Provide the [x, y] coordinate of the cell's center where the given text is located.  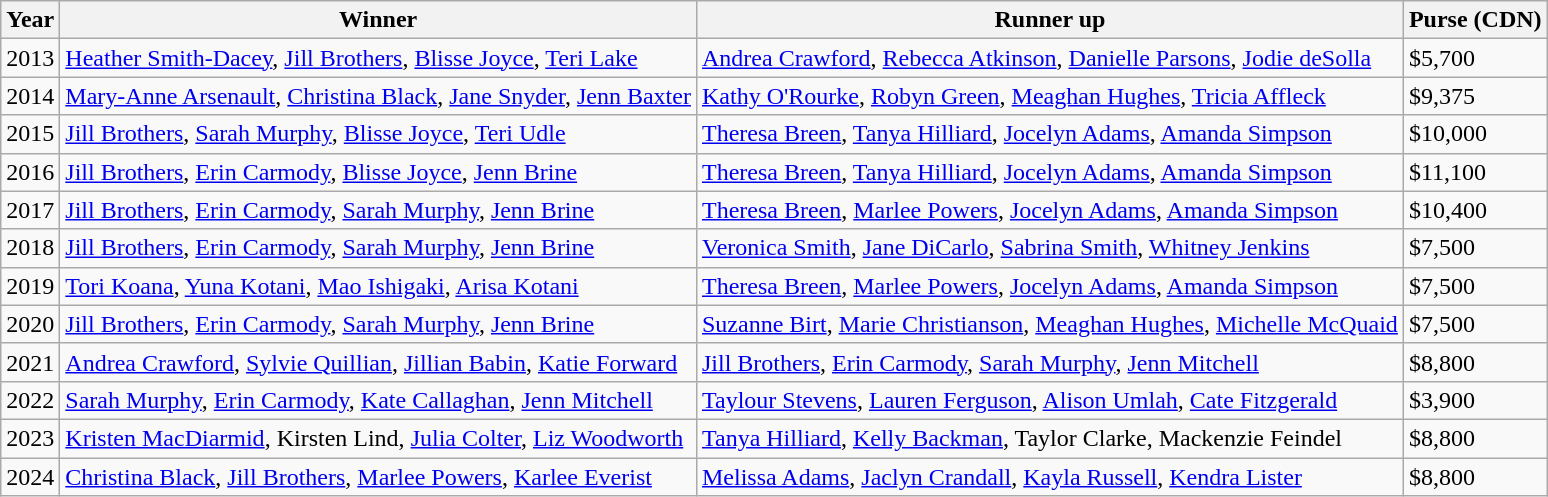
Suzanne Birt, Marie Christianson, Meaghan Hughes, Michelle McQuaid [1050, 324]
2023 [30, 438]
Christina Black, Jill Brothers, Marlee Powers, Karlee Everist [378, 477]
Jill Brothers, Erin Carmody, Sarah Murphy, Jenn Mitchell [1050, 362]
$3,900 [1475, 400]
Andrea Crawford, Sylvie Quillian, Jillian Babin, Katie Forward [378, 362]
Jill Brothers, Erin Carmody, Blisse Joyce, Jenn Brine [378, 172]
2017 [30, 210]
Taylour Stevens, Lauren Ferguson, Alison Umlah, Cate Fitzgerald [1050, 400]
Andrea Crawford, Rebecca Atkinson, Danielle Parsons, Jodie deSolla [1050, 58]
$9,375 [1475, 96]
Tanya Hilliard, Kelly Backman, Taylor Clarke, Mackenzie Feindel [1050, 438]
Tori Koana, Yuna Kotani, Mao Ishigaki, Arisa Kotani [378, 286]
Sarah Murphy, Erin Carmody, Kate Callaghan, Jenn Mitchell [378, 400]
2018 [30, 248]
2022 [30, 400]
Year [30, 20]
2015 [30, 134]
Heather Smith-Dacey, Jill Brothers, Blisse Joyce, Teri Lake [378, 58]
2013 [30, 58]
Purse (CDN) [1475, 20]
Winner [378, 20]
Kathy O'Rourke, Robyn Green, Meaghan Hughes, Tricia Affleck [1050, 96]
2020 [30, 324]
$10,400 [1475, 210]
Jill Brothers, Sarah Murphy, Blisse Joyce, Teri Udle [378, 134]
Veronica Smith, Jane DiCarlo, Sabrina Smith, Whitney Jenkins [1050, 248]
$5,700 [1475, 58]
2024 [30, 477]
$10,000 [1475, 134]
Runner up [1050, 20]
2014 [30, 96]
Kristen MacDiarmid, Kirsten Lind, Julia Colter, Liz Woodworth [378, 438]
Melissa Adams, Jaclyn Crandall, Kayla Russell, Kendra Lister [1050, 477]
2021 [30, 362]
$11,100 [1475, 172]
2016 [30, 172]
Mary-Anne Arsenault, Christina Black, Jane Snyder, Jenn Baxter [378, 96]
2019 [30, 286]
